From the cell containing the given text, extract its center point as [X, Y] coordinate. 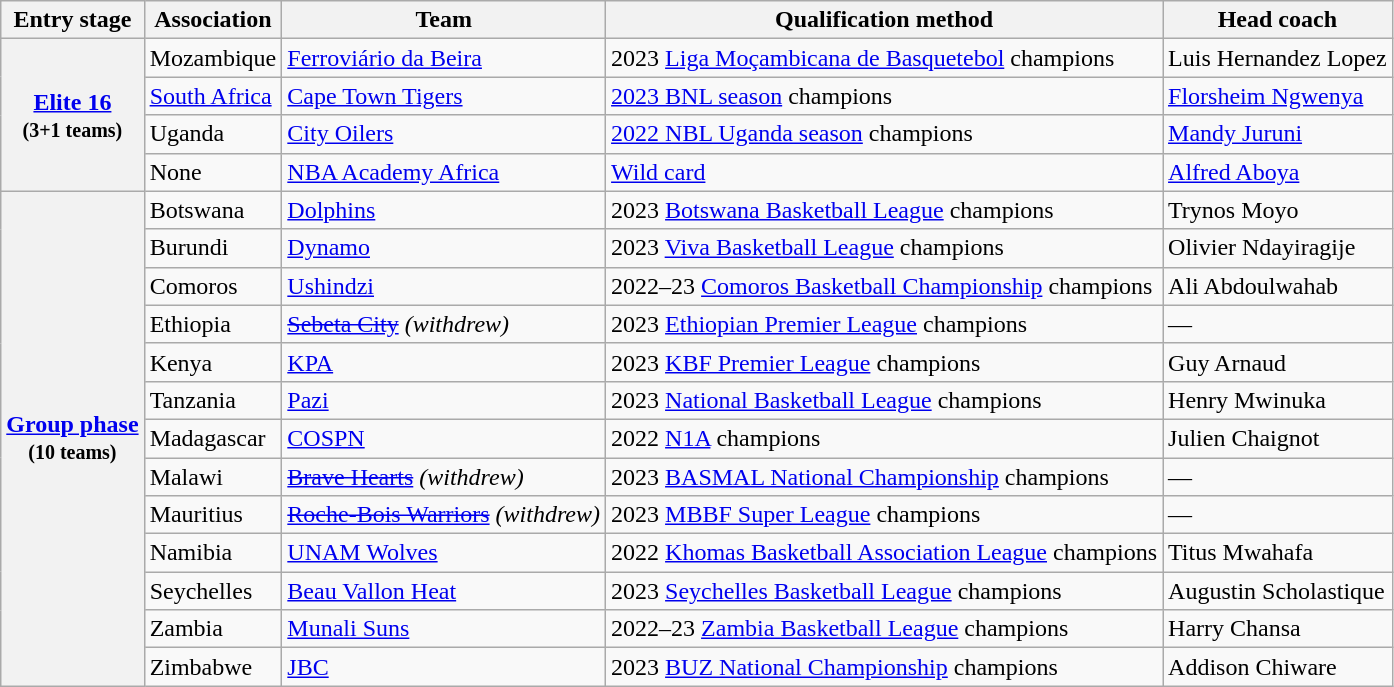
2023 National Basketball League champions [884, 400]
Olivier Ndayiragije [1278, 248]
2023 MBBF Super League champions [884, 515]
Mozambique [213, 58]
2023 BASMAL National Championship champions [884, 477]
Comoros [213, 286]
Pazi [444, 400]
South Africa [213, 96]
Head coach [1278, 20]
2022 N1A champions [884, 438]
KPA [444, 362]
2023 KBF Premier League champions [884, 362]
Group phase(10 teams) [72, 438]
Association [213, 20]
Botswana [213, 210]
Ali Abdoulwahab [1278, 286]
Brave Hearts (withdrew) [444, 477]
Namibia [213, 553]
JBC [444, 667]
Ethiopia [213, 324]
2023 Seychelles Basketball League champions [884, 591]
Kenya [213, 362]
2022 NBL Uganda season champions [884, 134]
Augustin Scholastique [1278, 591]
2023 BUZ National Championship champions [884, 667]
Ushindzi [444, 286]
City Oilers [444, 134]
Dynamo [444, 248]
Titus Mwahafa [1278, 553]
COSPN [444, 438]
Cape Town Tigers [444, 96]
Elite 16(3+1 teams) [72, 115]
Zambia [213, 629]
Mandy Juruni [1278, 134]
Madagascar [213, 438]
UNAM Wolves [444, 553]
NBA Academy Africa [444, 172]
Julien Chaignot [1278, 438]
Roche-Bois Warriors (withdrew) [444, 515]
Wild card [884, 172]
Trynos Moyo [1278, 210]
2023 BNL season champions [884, 96]
Guy Arnaud [1278, 362]
Entry stage [72, 20]
Alfred Aboya [1278, 172]
Sebeta City (withdrew) [444, 324]
2022 Khomas Basketball Association League champions [884, 553]
Zimbabwe [213, 667]
Beau Vallon Heat [444, 591]
Team [444, 20]
Ferroviário da Beira [444, 58]
Mauritius [213, 515]
2022–23 Comoros Basketball Championship champions [884, 286]
Luis Hernandez Lopez [1278, 58]
Harry Chansa [1278, 629]
Qualification method [884, 20]
2022–23 Zambia Basketball League champions [884, 629]
Uganda [213, 134]
2023 Viva Basketball League champions [884, 248]
Florsheim Ngwenya [1278, 96]
Dolphins [444, 210]
Seychelles [213, 591]
2023 Liga Moçambicana de Basquetebol champions [884, 58]
Henry Mwinuka [1278, 400]
None [213, 172]
Addison Chiware [1278, 667]
2023 Botswana Basketball League champions [884, 210]
Tanzania [213, 400]
Munali Suns [444, 629]
Malawi [213, 477]
2023 Ethiopian Premier League champions [884, 324]
Burundi [213, 248]
